Pinpoint the cell where the given text exists, returning its (x, y) midpoint coordinate. 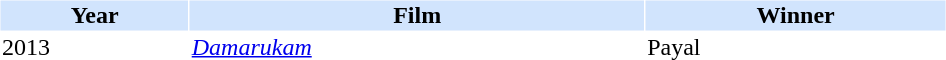
Film (417, 15)
Winner (796, 15)
Year (94, 15)
